Scan for the cell matching the given text and deliver its [x, y] coordinate at center. 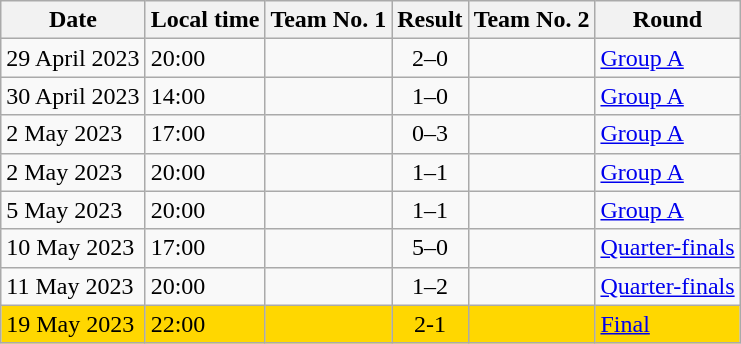
Date [73, 20]
1–2 [430, 286]
Result [430, 20]
Round [668, 20]
Team No. 2 [532, 20]
14:00 [205, 96]
19 May 2023 [73, 324]
1–0 [430, 96]
2-1 [430, 324]
11 May 2023 [73, 286]
Local time [205, 20]
Final [668, 324]
5–0 [430, 248]
30 April 2023 [73, 96]
0–3 [430, 134]
2–0 [430, 58]
22:00 [205, 324]
5 May 2023 [73, 210]
29 April 2023 [73, 58]
10 May 2023 [73, 248]
Team No. 1 [328, 20]
